Return [x, y] of the center of cell containing provided text 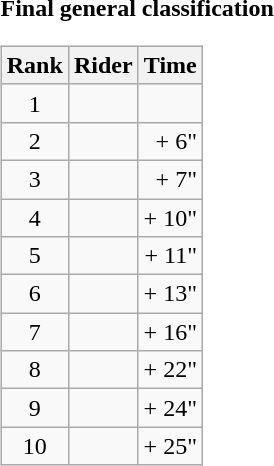
+ 10" [170, 217]
+ 24" [170, 408]
+ 13" [170, 294]
6 [34, 294]
+ 7" [170, 179]
Time [170, 65]
8 [34, 370]
1 [34, 103]
+ 16" [170, 332]
7 [34, 332]
3 [34, 179]
+ 22" [170, 370]
Rider [103, 65]
+ 11" [170, 256]
5 [34, 256]
Rank [34, 65]
10 [34, 446]
4 [34, 217]
2 [34, 141]
+ 6" [170, 141]
+ 25" [170, 446]
9 [34, 408]
